Detect which cell encompasses the target text, then output its (X, Y) center coordinate. 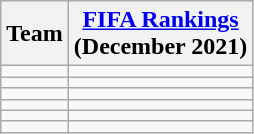
FIFA Rankings(December 2021) (160, 34)
Team (35, 34)
